Return (x, y) of the center of cell containing provided text 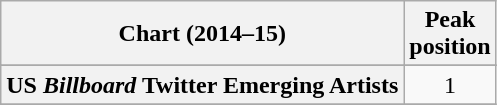
Chart (2014–15) (202, 34)
Peakposition (450, 34)
US Billboard Twitter Emerging Artists (202, 85)
1 (450, 85)
